From the cell containing the given text, extract its center point as [X, Y] coordinate. 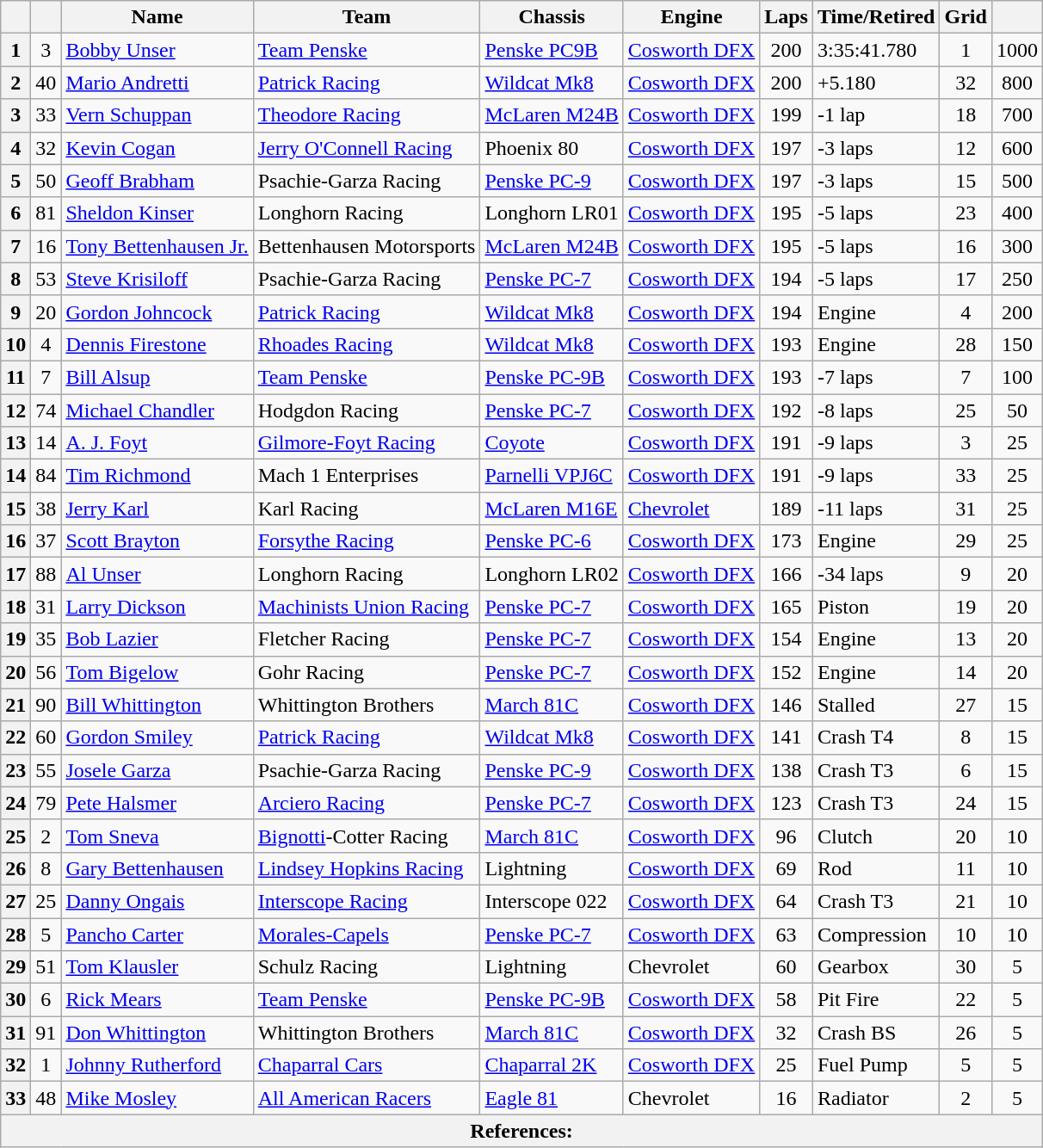
Dennis Firestone [157, 344]
Danny Ongais [157, 901]
McLaren M16E [552, 509]
Gilmore-Foyt Racing [367, 443]
199 [787, 115]
37 [46, 541]
Vern Schuppan [157, 115]
96 [787, 836]
38 [46, 509]
48 [46, 1098]
-11 laps [876, 509]
Gary Bettenhausen [157, 868]
88 [46, 574]
400 [1017, 213]
Tom Sneva [157, 836]
Bill Alsup [157, 377]
64 [787, 901]
250 [1017, 279]
146 [787, 705]
Radiator [876, 1098]
References: [521, 1131]
55 [46, 770]
Tom Bigelow [157, 672]
152 [787, 672]
Compression [876, 934]
Jerry Karl [157, 509]
Phoenix 80 [552, 148]
700 [1017, 115]
Gearbox [876, 967]
58 [787, 1000]
Rick Mears [157, 1000]
Bettenhausen Motorsports [367, 246]
154 [787, 639]
90 [46, 705]
Eagle 81 [552, 1098]
Longhorn LR02 [552, 574]
Pete Halsmer [157, 803]
69 [787, 868]
Jerry O'Connell Racing [367, 148]
74 [46, 410]
Chaparral 2K [552, 1065]
3:35:41.780 [876, 50]
81 [46, 213]
165 [787, 607]
Team [367, 17]
Piston [876, 607]
141 [787, 738]
1000 [1017, 50]
166 [787, 574]
Bignotti-Cotter Racing [367, 836]
173 [787, 541]
Longhorn LR01 [552, 213]
Bill Whittington [157, 705]
Time/Retired [876, 17]
Name [157, 17]
All American Racers [367, 1098]
A. J. Foyt [157, 443]
Stalled [876, 705]
Pit Fire [876, 1000]
100 [1017, 377]
Grid [966, 17]
Parnelli VPJ6C [552, 476]
Bob Lazier [157, 639]
Michael Chandler [157, 410]
Interscope 022 [552, 901]
189 [787, 509]
Clutch [876, 836]
Rod [876, 868]
Scott Brayton [157, 541]
Coyote [552, 443]
-7 laps [876, 377]
Mike Mosley [157, 1098]
Theodore Racing [367, 115]
Crash T4 [876, 738]
Penske PC9B [552, 50]
-34 laps [876, 574]
Forsythe Racing [367, 541]
Fuel Pump [876, 1065]
Sheldon Kinser [157, 213]
Tom Klausler [157, 967]
Schulz Racing [367, 967]
Chassis [552, 17]
Larry Dickson [157, 607]
600 [1017, 148]
Don Whittington [157, 1033]
Pancho Carter [157, 934]
Crash BS [876, 1033]
Bobby Unser [157, 50]
Gohr Racing [367, 672]
192 [787, 410]
Gordon Johncock [157, 312]
Lindsey Hopkins Racing [367, 868]
Tim Richmond [157, 476]
Johnny Rutherford [157, 1065]
Machinists Union Racing [367, 607]
Arciero Racing [367, 803]
Rhoades Racing [367, 344]
123 [787, 803]
138 [787, 770]
51 [46, 967]
-8 laps [876, 410]
Gordon Smiley [157, 738]
63 [787, 934]
Fletcher Racing [367, 639]
Josele Garza [157, 770]
79 [46, 803]
Penske PC-6 [552, 541]
Kevin Cogan [157, 148]
Mario Andretti [157, 83]
40 [46, 83]
Karl Racing [367, 509]
800 [1017, 83]
Laps [787, 17]
Chaparral Cars [367, 1065]
-1 lap [876, 115]
56 [46, 672]
300 [1017, 246]
91 [46, 1033]
+5.180 [876, 83]
Hodgdon Racing [367, 410]
Interscope Racing [367, 901]
Morales-Capels [367, 934]
Mach 1 Enterprises [367, 476]
35 [46, 639]
Geoff Brabham [157, 181]
Al Unser [157, 574]
53 [46, 279]
150 [1017, 344]
Tony Bettenhausen Jr. [157, 246]
Steve Krisiloff [157, 279]
84 [46, 476]
500 [1017, 181]
